Extract the (x, y) coordinate from the center of the cell holding the provided text.  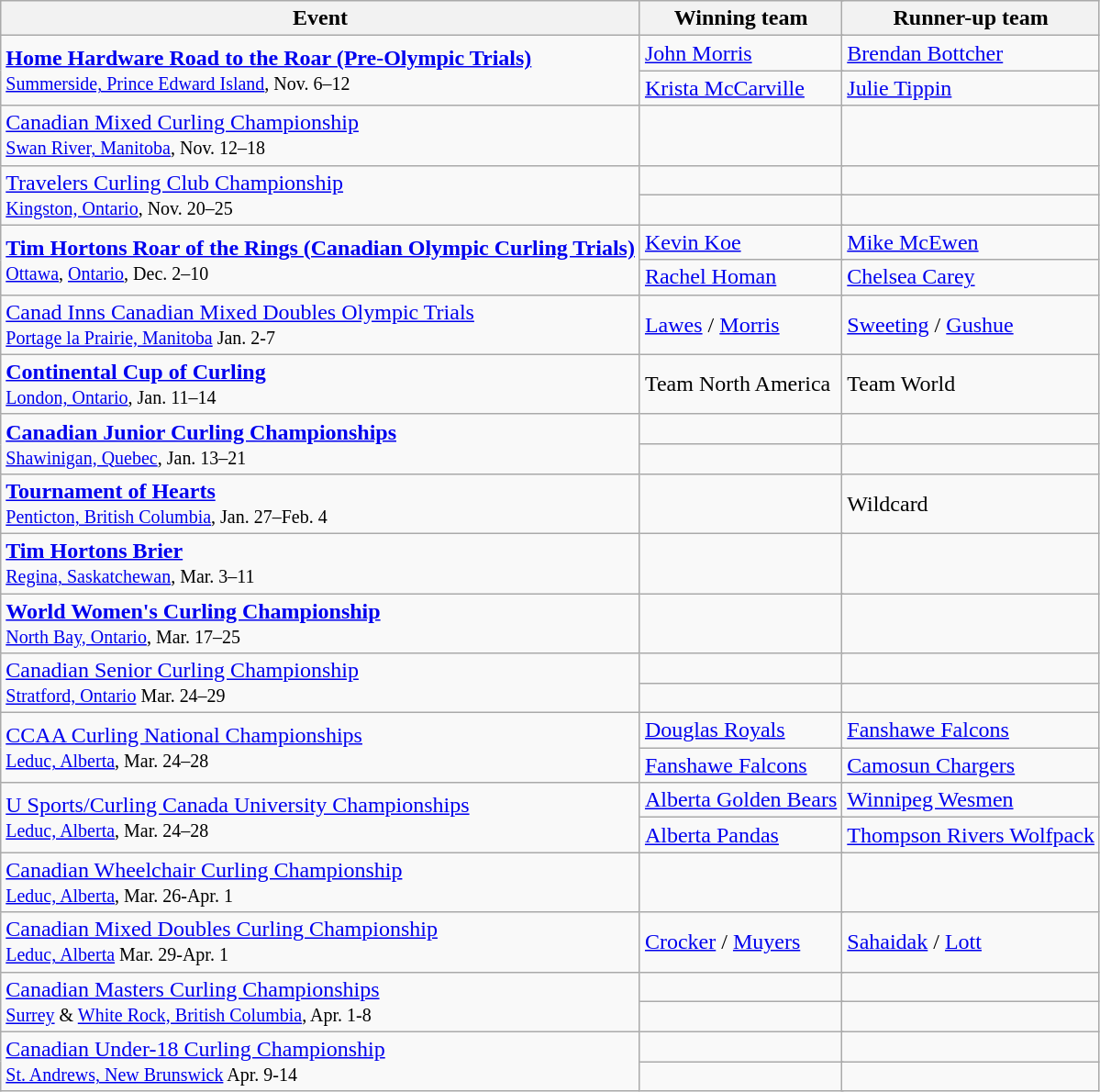
Canadian Junior Curling Championships Shawinigan, Quebec, Jan. 13–21 (321, 444)
Sweeting / Gushue (971, 325)
Thompson Rivers Wolfpack (971, 835)
Home Hardware Road to the Roar (Pre-Olympic Trials) Summerside, Prince Edward Island, Nov. 6–12 (321, 71)
Continental Cup of Curling London, Ontario, Jan. 11–14 (321, 384)
Team North America (740, 384)
Krista McCarville (740, 88)
John Morris (740, 53)
Wildcard (971, 503)
Alberta Pandas (740, 835)
Sahaidak / Lott (971, 942)
Event (321, 18)
CCAA Curling National Championships Leduc, Alberta, Mar. 24–28 (321, 748)
Team World (971, 384)
Canadian Under-18 Curling Championship St. Andrews, New Brunswick Apr. 9-14 (321, 1061)
Tim Hortons Brier Regina, Saskatchewan, Mar. 3–11 (321, 563)
Winning team (740, 18)
Alberta Golden Bears (740, 800)
Winnipeg Wesmen (971, 800)
Rachel Homan (740, 277)
Travelers Curling Club Championship Kingston, Ontario, Nov. 20–25 (321, 195)
Camosun Chargers (971, 765)
Canad Inns Canadian Mixed Doubles Olympic Trials Portage la Prairie, Manitoba Jan. 2-7 (321, 325)
Canadian Mixed Doubles Curling Championship Leduc, Alberta Mar. 29-Apr. 1 (321, 942)
Runner-up team (971, 18)
Douglas Royals (740, 730)
Kevin Koe (740, 242)
Crocker / Muyers (740, 942)
Tournament of Hearts Penticton, British Columbia, Jan. 27–Feb. 4 (321, 503)
U Sports/Curling Canada University Championships Leduc, Alberta, Mar. 24–28 (321, 818)
Julie Tippin (971, 88)
Canadian Wheelchair Curling Championship Leduc, Alberta, Mar. 26-Apr. 1 (321, 883)
Canadian Mixed Curling Championship Swan River, Manitoba, Nov. 12–18 (321, 136)
Lawes / Morris (740, 325)
Canadian Senior Curling Championship Stratford, Ontario Mar. 24–29 (321, 683)
Chelsea Carey (971, 277)
World Women's Curling Championship North Bay, Ontario, Mar. 17–25 (321, 622)
Tim Hortons Roar of the Rings (Canadian Olympic Curling Trials) Ottawa, Ontario, Dec. 2–10 (321, 260)
Mike McEwen (971, 242)
Brendan Bottcher (971, 53)
Canadian Masters Curling Championships Surrey & White Rock, British Columbia, Apr. 1-8 (321, 1002)
